Return the (x, y) coordinate for the center point of the cell that contains the specified text.  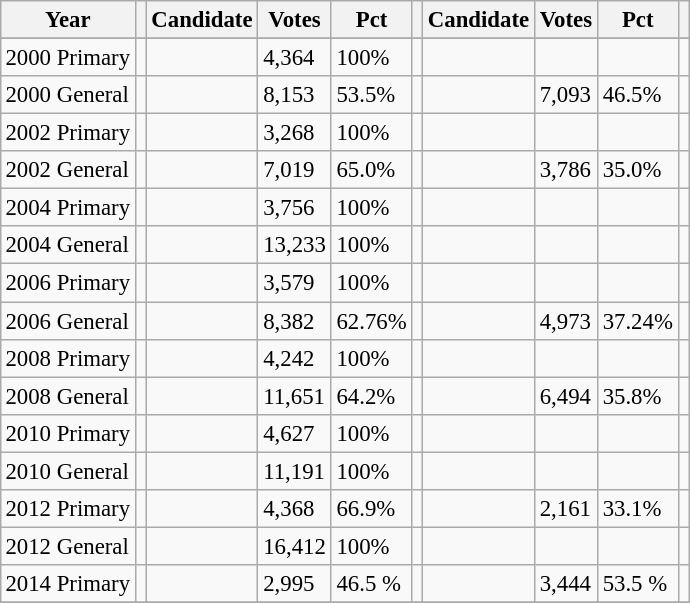
2004 Primary (68, 208)
35.8% (638, 396)
3,268 (294, 133)
53.5% (372, 95)
11,191 (294, 471)
2006 General (68, 321)
2,161 (566, 508)
3,444 (566, 584)
37.24% (638, 321)
3,579 (294, 283)
2,995 (294, 584)
7,019 (294, 170)
8,382 (294, 321)
4,973 (566, 321)
53.5 % (638, 584)
11,651 (294, 396)
2010 Primary (68, 433)
2006 Primary (68, 283)
4,627 (294, 433)
4,368 (294, 508)
2002 Primary (68, 133)
2008 Primary (68, 358)
33.1% (638, 508)
Year (68, 20)
65.0% (372, 170)
3,756 (294, 208)
46.5% (638, 95)
7,093 (566, 95)
2000 Primary (68, 57)
2012 Primary (68, 508)
35.0% (638, 170)
13,233 (294, 245)
6,494 (566, 396)
2008 General (68, 396)
62.76% (372, 321)
2012 General (68, 546)
66.9% (372, 508)
64.2% (372, 396)
2010 General (68, 471)
2014 Primary (68, 584)
8,153 (294, 95)
4,242 (294, 358)
2002 General (68, 170)
2000 General (68, 95)
3,786 (566, 170)
46.5 % (372, 584)
4,364 (294, 57)
16,412 (294, 546)
2004 General (68, 245)
